Output the [x, y] coordinate of the center of the cell containing the given text.  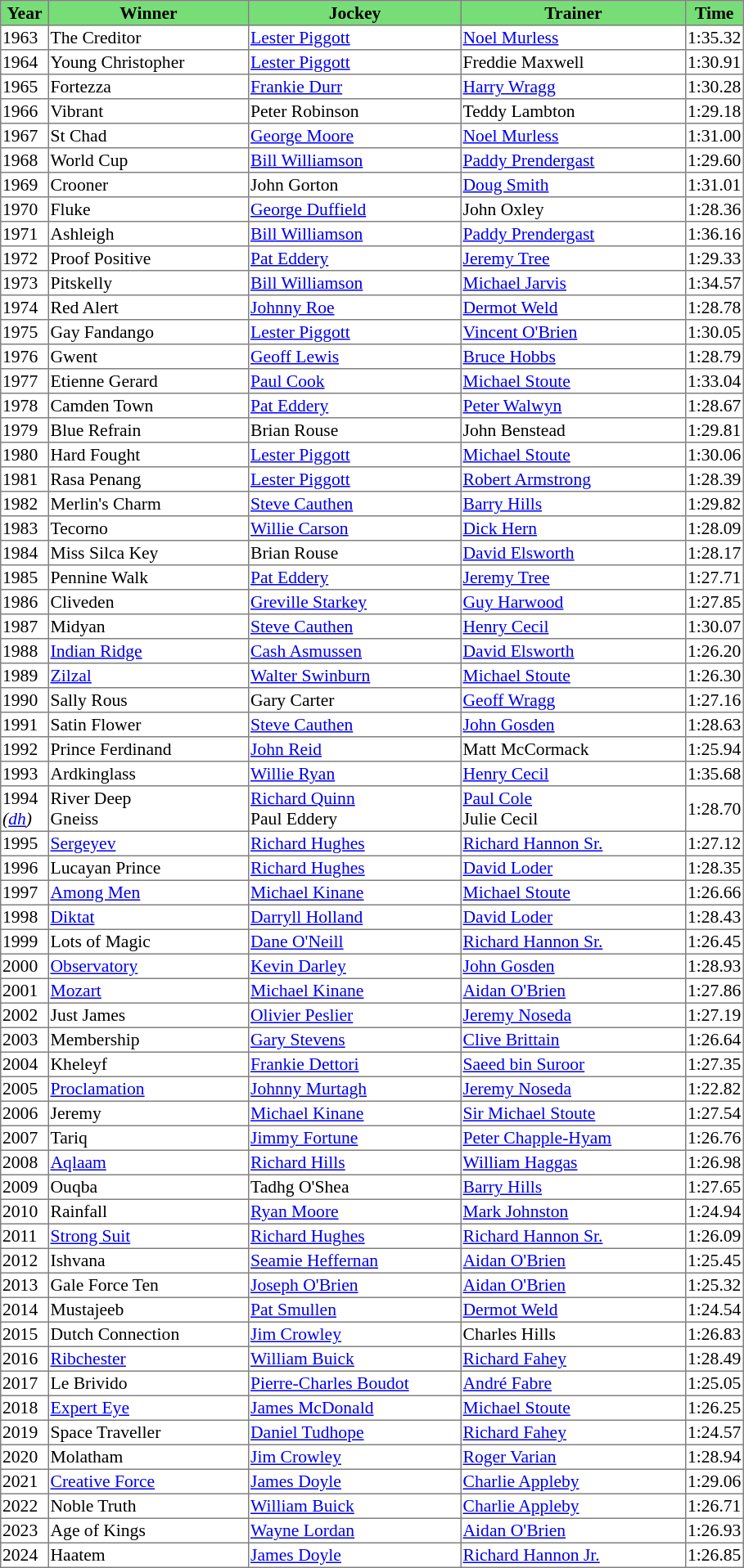
2018 [25, 1408]
Dane O'Neill [355, 941]
1:31.01 [715, 185]
St Chad [148, 136]
1:27.71 [715, 577]
1964 [25, 62]
1984 [25, 553]
1:28.17 [715, 553]
Tecorno [148, 528]
Space Traveller [148, 1432]
2014 [25, 1310]
1:30.07 [715, 627]
1:26.76 [715, 1138]
1:27.35 [715, 1064]
Kevin Darley [355, 966]
Saeed bin Suroor [573, 1064]
Expert Eye [148, 1408]
1:25.05 [715, 1383]
Gwent [148, 357]
Johnny Roe [355, 308]
2019 [25, 1432]
Charles Hills [573, 1334]
Noble Truth [148, 1506]
Richard QuinnPaul Eddery [355, 809]
1:28.63 [715, 725]
George Duffield [355, 209]
2001 [25, 991]
2010 [25, 1211]
Johnny Murtagh [355, 1089]
1:28.94 [715, 1457]
Red Alert [148, 308]
1:28.09 [715, 528]
Paul ColeJulie Cecil [573, 809]
Midyan [148, 627]
Robert Armstrong [573, 479]
Aqlaam [148, 1162]
2003 [25, 1040]
Fortezza [148, 87]
1:26.85 [715, 1555]
Indian Ridge [148, 651]
2000 [25, 966]
2020 [25, 1457]
1:27.85 [715, 602]
Just James [148, 1015]
1982 [25, 504]
John Reid [355, 749]
2011 [25, 1236]
Greville Starkey [355, 602]
1:24.94 [715, 1211]
Ouqba [148, 1187]
1:27.65 [715, 1187]
Jimmy Fortune [355, 1138]
1:28.43 [715, 917]
1991 [25, 725]
Prince Ferdinand [148, 749]
2004 [25, 1064]
1:29.33 [715, 258]
1:34.57 [715, 283]
1:35.68 [715, 774]
Molatham [148, 1457]
Membership [148, 1040]
1996 [25, 868]
Geoff Lewis [355, 357]
Pitskelly [148, 283]
2006 [25, 1113]
1:31.00 [715, 136]
Pennine Walk [148, 577]
1993 [25, 774]
1:27.54 [715, 1113]
Ribchester [148, 1359]
1:26.93 [715, 1530]
Ardkinglass [148, 774]
1:27.16 [715, 700]
Gale Force Ten [148, 1285]
Seamie Heffernan [355, 1260]
Ishvana [148, 1260]
1:26.66 [715, 892]
1:26.64 [715, 1040]
1971 [25, 234]
1:28.78 [715, 308]
Le Brivido [148, 1383]
Jeremy [148, 1113]
1:24.57 [715, 1432]
2002 [25, 1015]
2007 [25, 1138]
1:30.05 [715, 332]
Winner [148, 13]
Pat Smullen [355, 1310]
1:29.06 [715, 1481]
Sally Rous [148, 700]
1974 [25, 308]
1:28.36 [715, 209]
1968 [25, 160]
Fluke [148, 209]
Diktat [148, 917]
1978 [25, 406]
1975 [25, 332]
Mustajeeb [148, 1310]
Willie Ryan [355, 774]
1980 [25, 455]
Etienne Gerard [148, 381]
Pierre-Charles Boudot [355, 1383]
1:29.81 [715, 430]
Mozart [148, 991]
2015 [25, 1334]
1:29.60 [715, 160]
Proof Positive [148, 258]
Strong Suit [148, 1236]
1990 [25, 700]
2013 [25, 1285]
Sergeyev [148, 843]
1:26.30 [715, 676]
Haatem [148, 1555]
Cliveden [148, 602]
2023 [25, 1530]
Sir Michael Stoute [573, 1113]
Darryll Holland [355, 917]
Lucayan Prince [148, 868]
1:27.12 [715, 843]
1:30.06 [715, 455]
1986 [25, 602]
Observatory [148, 966]
Doug Smith [573, 185]
Geoff Wragg [573, 700]
1:29.82 [715, 504]
1:30.28 [715, 87]
Young Christopher [148, 62]
1:28.67 [715, 406]
Among Men [148, 892]
John Oxley [573, 209]
1:28.70 [715, 809]
2024 [25, 1555]
Willie Carson [355, 528]
George Moore [355, 136]
Peter Chapple-Hyam [573, 1138]
2008 [25, 1162]
1:28.39 [715, 479]
Teddy Lambton [573, 111]
Frankie Durr [355, 87]
1969 [25, 185]
1:25.94 [715, 749]
1966 [25, 111]
Paul Cook [355, 381]
1:30.91 [715, 62]
Matt McCormack [573, 749]
1981 [25, 479]
Miss Silca Key [148, 553]
William Haggas [573, 1162]
James McDonald [355, 1408]
1997 [25, 892]
1:28.35 [715, 868]
1:28.93 [715, 966]
Olivier Peslier [355, 1015]
Daniel Tudhope [355, 1432]
Bruce Hobbs [573, 357]
Freddie Maxwell [573, 62]
1985 [25, 577]
Guy Harwood [573, 602]
1983 [25, 528]
Roger Varian [573, 1457]
Peter Walwyn [573, 406]
1995 [25, 843]
1:28.49 [715, 1359]
Michael Jarvis [573, 283]
Hard Fought [148, 455]
Joseph O'Brien [355, 1285]
Creative Force [148, 1481]
Proclamation [148, 1089]
1:29.18 [715, 111]
Trainer [573, 13]
Dick Hern [573, 528]
Rainfall [148, 1211]
Vincent O'Brien [573, 332]
1992 [25, 749]
1988 [25, 651]
1:26.71 [715, 1506]
Crooner [148, 185]
Frankie Dettori [355, 1064]
Richard Hannon Jr. [573, 1555]
1:25.32 [715, 1285]
Clive Brittain [573, 1040]
1:24.54 [715, 1310]
1:22.82 [715, 1089]
1:26.45 [715, 941]
Zilzal [148, 676]
1973 [25, 283]
Cash Asmussen [355, 651]
Year [25, 13]
1994(dh) [25, 809]
1987 [25, 627]
The Creditor [148, 38]
2022 [25, 1506]
Dutch Connection [148, 1334]
Tariq [148, 1138]
1970 [25, 209]
Kheleyf [148, 1064]
1:27.19 [715, 1015]
1989 [25, 676]
1:27.86 [715, 991]
Blue Refrain [148, 430]
Merlin's Charm [148, 504]
Tadhg O'Shea [355, 1187]
Vibrant [148, 111]
Gay Fandango [148, 332]
1:35.32 [715, 38]
John Benstead [573, 430]
1963 [25, 38]
1:36.16 [715, 234]
1:26.09 [715, 1236]
Jockey [355, 13]
John Gorton [355, 185]
World Cup [148, 160]
Camden Town [148, 406]
1:33.04 [715, 381]
1965 [25, 87]
Walter Swinburn [355, 676]
Wayne Lordan [355, 1530]
River DeepGneiss [148, 809]
Peter Robinson [355, 111]
Age of Kings [148, 1530]
Gary Stevens [355, 1040]
Gary Carter [355, 700]
Ryan Moore [355, 1211]
Ashleigh [148, 234]
1977 [25, 381]
1976 [25, 357]
Satin Flower [148, 725]
2005 [25, 1089]
1967 [25, 136]
Time [715, 13]
1:26.20 [715, 651]
2012 [25, 1260]
1:26.98 [715, 1162]
Lots of Magic [148, 941]
1972 [25, 258]
1:26.25 [715, 1408]
André Fabre [573, 1383]
2009 [25, 1187]
Mark Johnston [573, 1211]
2017 [25, 1383]
1:25.45 [715, 1260]
1979 [25, 430]
1:28.79 [715, 357]
Harry Wragg [573, 87]
1999 [25, 941]
1:26.83 [715, 1334]
Richard Hills [355, 1162]
2016 [25, 1359]
2021 [25, 1481]
1998 [25, 917]
Rasa Penang [148, 479]
